Determine the (x, y) coordinate at the center of the cell enclosing the given text.  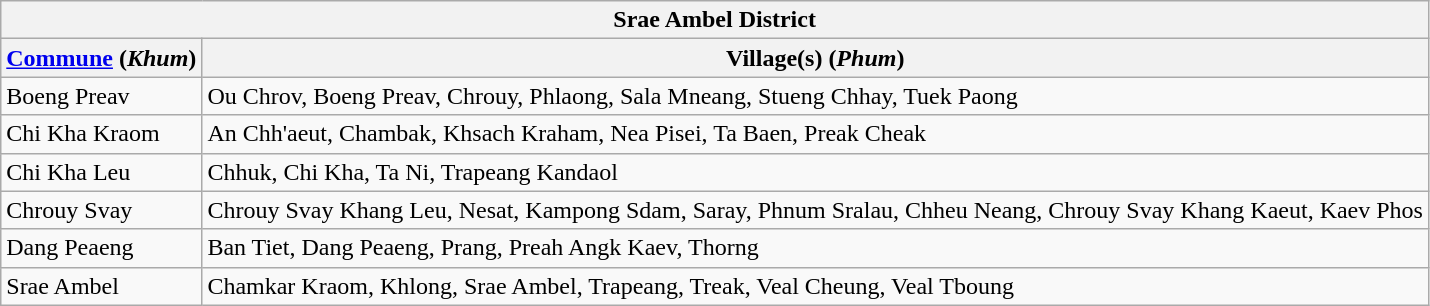
Chi Kha Leu (102, 172)
Dang Peaeng (102, 248)
Srae Ambel District (715, 20)
Chamkar Kraom, Khlong, Srae Ambel, Trapeang, Treak, Veal Cheung, Veal Tboung (816, 286)
Chhuk, Chi Kha, Ta Ni, Trapeang Kandaol (816, 172)
Village(s) (Phum) (816, 58)
Boeng Preav (102, 96)
Srae Ambel (102, 286)
Commune (Khum) (102, 58)
An Chh'aeut, Chambak, Khsach Kraham, Nea Pisei, Ta Baen, Preak Cheak (816, 134)
Chi Kha Kraom (102, 134)
Chrouy Svay Khang Leu, Nesat, Kampong Sdam, Saray, Phnum Sralau, Chheu Neang, Chrouy Svay Khang Kaeut, Kaev Phos (816, 210)
Ou Chrov, Boeng Preav, Chrouy, Phlaong, Sala Mneang, Stueng Chhay, Tuek Paong (816, 96)
Chrouy Svay (102, 210)
Ban Tiet, Dang Peaeng, Prang, Preah Angk Kaev, Thorng (816, 248)
